Provide the (x, y) coordinate of the cell's center where the given text is located.  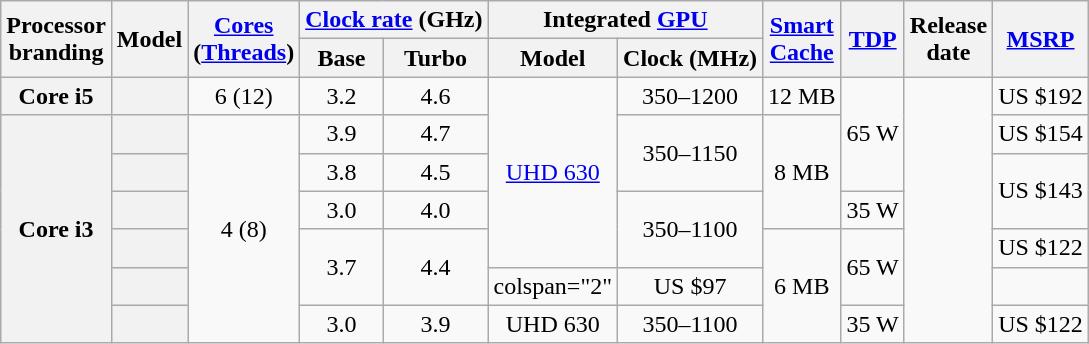
4 (8) (244, 229)
6 MB (802, 286)
4.7 (436, 134)
colspan="2" (553, 286)
3.2 (342, 96)
3.7 (342, 267)
US $143 (1041, 191)
Cores(Threads) (244, 39)
350–1150 (690, 153)
4.5 (436, 172)
Core i3 (56, 229)
Releasedate (948, 39)
12 MB (802, 96)
Core i5 (56, 96)
US $97 (690, 286)
US $154 (1041, 134)
Clock (MHz) (690, 58)
4.6 (436, 96)
Processorbranding (56, 39)
4.0 (436, 210)
8 MB (802, 172)
Integrated GPU (626, 20)
3.8 (342, 172)
6 (12) (244, 96)
Turbo (436, 58)
4.4 (436, 267)
350–1200 (690, 96)
TDP (872, 39)
SmartCache (802, 39)
Base (342, 58)
Clock rate (GHz) (394, 20)
US $192 (1041, 96)
MSRP (1041, 39)
